Return [X, Y] of the center of cell containing provided text 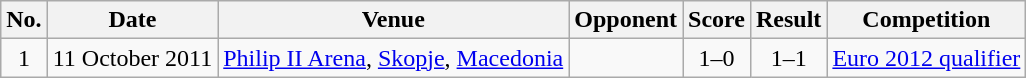
1–1 [788, 58]
Result [788, 20]
No. [24, 20]
Opponent [626, 20]
1–0 [716, 58]
1 [24, 58]
Philip II Arena, Skopje, Macedonia [394, 58]
Euro 2012 qualifier [926, 58]
11 October 2011 [132, 58]
Score [716, 20]
Competition [926, 20]
Date [132, 20]
Venue [394, 20]
